Provide the (X, Y) coordinate of the cell's center where the given text is located.  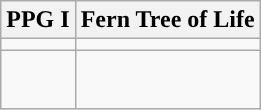
Fern Tree of Life (168, 20)
PPG I (38, 20)
